Scan for the cell matching the given text and deliver its (x, y) coordinate at center. 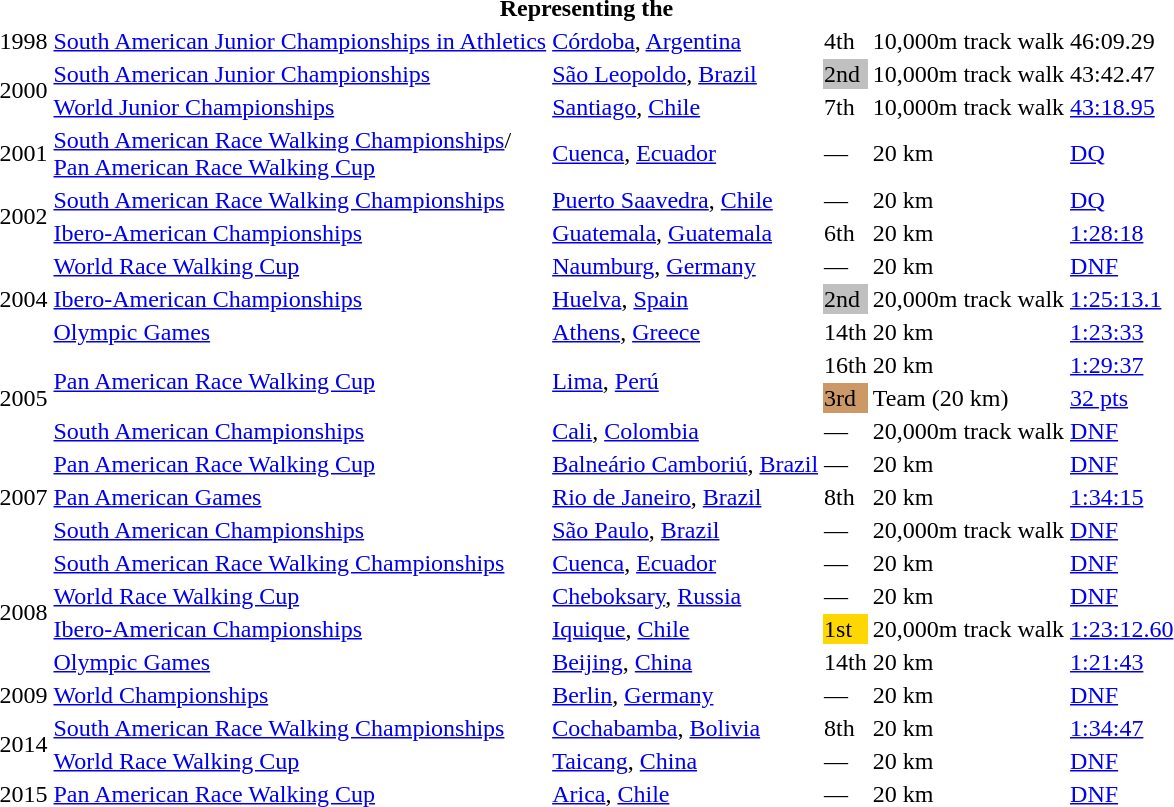
Cheboksary, Russia (686, 596)
Athens, Greece (686, 332)
Team (20 km) (968, 398)
Iquique, Chile (686, 629)
7th (846, 107)
16th (846, 365)
4th (846, 41)
Santiago, Chile (686, 107)
Beijing, China (686, 662)
World Junior Championships (300, 107)
Cochabamba, Bolivia (686, 728)
São Leopoldo, Brazil (686, 74)
Balneário Camboriú, Brazil (686, 464)
South American Junior Championships (300, 74)
South American Race Walking Championships/ Pan American Race Walking Cup (300, 154)
São Paulo, Brazil (686, 530)
6th (846, 233)
Pan American Games (300, 497)
Huelva, Spain (686, 299)
Rio de Janeiro, Brazil (686, 497)
3rd (846, 398)
World Championships (300, 695)
Cali, Colombia (686, 431)
South American Junior Championships in Athletics (300, 41)
Naumburg, Germany (686, 266)
1st (846, 629)
Córdoba, Argentina (686, 41)
Berlin, Germany (686, 695)
Guatemala, Guatemala (686, 233)
Puerto Saavedra, Chile (686, 200)
Taicang, China (686, 761)
Lima, Perú (686, 382)
